Output the [x, y] coordinate of the center of the cell containing the given text.  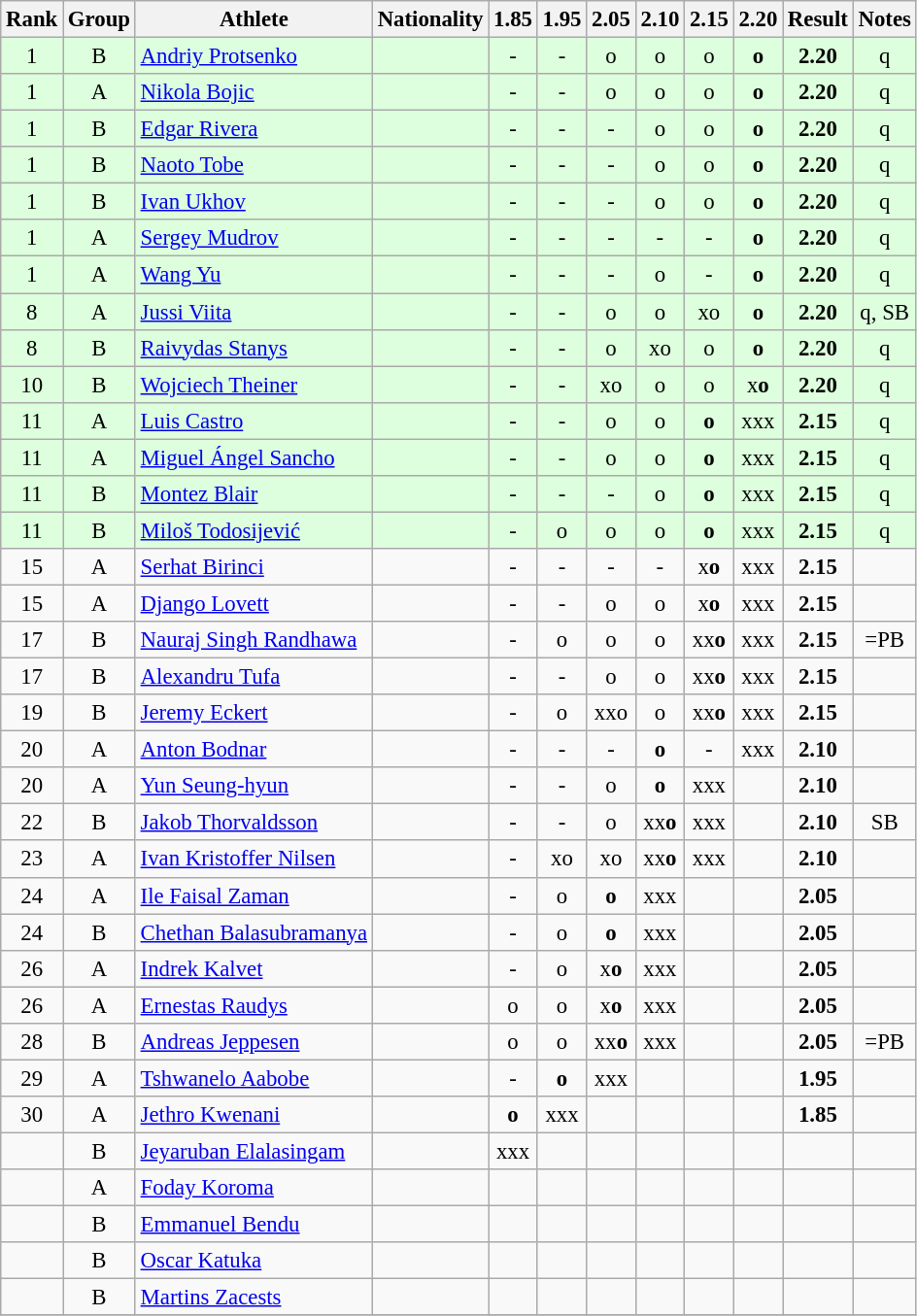
23 [32, 860]
Wang Yu [254, 275]
Jeremy Eckert [254, 713]
Andriy Protsenko [254, 56]
Ivan Ukhov [254, 202]
Wojciech Theiner [254, 385]
Yun Seung-hyun [254, 786]
Athlete [254, 19]
Result [818, 19]
Notes [884, 19]
Anton Bodnar [254, 750]
Jakob Thorvaldsson [254, 823]
Miguel Ángel Sancho [254, 457]
Ernestas Raudys [254, 1005]
Nikola Bojic [254, 92]
Nationality [429, 19]
Serhat Birinci [254, 567]
Tshwanelo Aabobe [254, 1078]
Naoto Tobe [254, 165]
Andreas Jeppesen [254, 1042]
Emmanuel Bendu [254, 1225]
SB [884, 823]
Group [99, 19]
Django Lovett [254, 603]
Montez Blair [254, 494]
Foday Koroma [254, 1188]
Miloš Todosijević [254, 530]
Chethan Balasubramanya [254, 932]
Sergey Mudrov [254, 238]
29 [32, 1078]
10 [32, 385]
Ile Faisal Zaman [254, 895]
30 [32, 1115]
Rank [32, 19]
Oscar Katuka [254, 1261]
Jussi Viita [254, 312]
Jeyaruban Elalasingam [254, 1151]
Ivan Kristoffer Nilsen [254, 860]
22 [32, 823]
19 [32, 713]
Jethro Kwenani [254, 1115]
Alexandru Tufa [254, 677]
Edgar Rivera [254, 129]
Luis Castro [254, 421]
Raivydas Stanys [254, 348]
Martins Zacests [254, 1298]
Indrek Kalvet [254, 968]
q, SB [884, 312]
28 [32, 1042]
Nauraj Singh Randhawa [254, 640]
